Output the (x, y) coordinate of the center of the cell containing the given text.  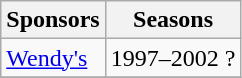
Seasons (173, 20)
Wendy's (53, 58)
Sponsors (53, 20)
1997–2002 ? (173, 58)
